Extract the [X, Y] coordinate from the center of the cell holding the provided text.  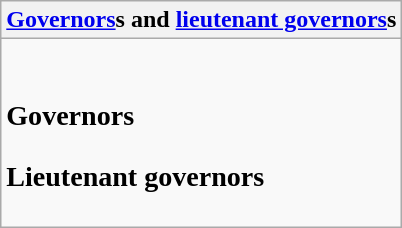
GovernorsLieutenant governors [202, 133]
Governorss and lieutenant governorss [202, 20]
